For the text-containing cell, return its midpoint in (X, Y) coordinate format. 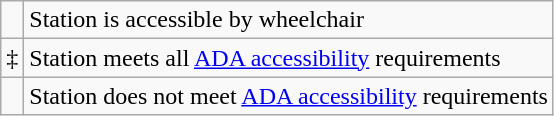
Station is accessible by wheelchair (289, 20)
‡ (12, 58)
Station does not meet ADA accessibility requirements (289, 96)
Station meets all ADA accessibility requirements (289, 58)
